For the text-containing cell, return its midpoint in (x, y) coordinate format. 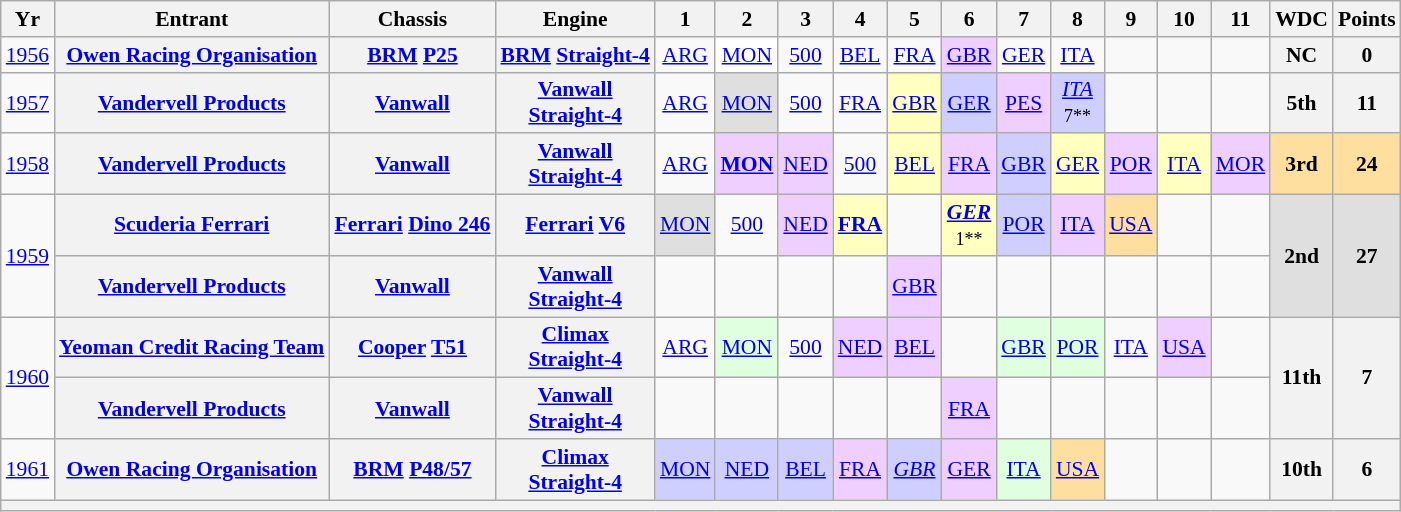
Engine (574, 19)
Points (1367, 19)
5 (914, 19)
9 (1130, 19)
1 (686, 19)
Ferrari Dino 246 (412, 226)
10th (1302, 470)
10 (1184, 19)
Yeoman Credit Racing Team (192, 348)
3rd (1302, 164)
4 (860, 19)
ITA7** (1078, 102)
BRM Straight-4 (574, 55)
1956 (28, 55)
NC (1302, 55)
1959 (28, 256)
BRM P48/57 (412, 470)
GER1** (970, 226)
8 (1078, 19)
MOR (1240, 164)
3 (805, 19)
1957 (28, 102)
BRM P25 (412, 55)
Entrant (192, 19)
24 (1367, 164)
PES (1024, 102)
5th (1302, 102)
27 (1367, 256)
Yr (28, 19)
0 (1367, 55)
WDC (1302, 19)
11th (1302, 378)
1960 (28, 378)
1961 (28, 470)
2 (746, 19)
Ferrari V6 (574, 226)
2nd (1302, 256)
1958 (28, 164)
Cooper T51 (412, 348)
Scuderia Ferrari (192, 226)
Chassis (412, 19)
